Return [x, y] of the center of cell containing provided text 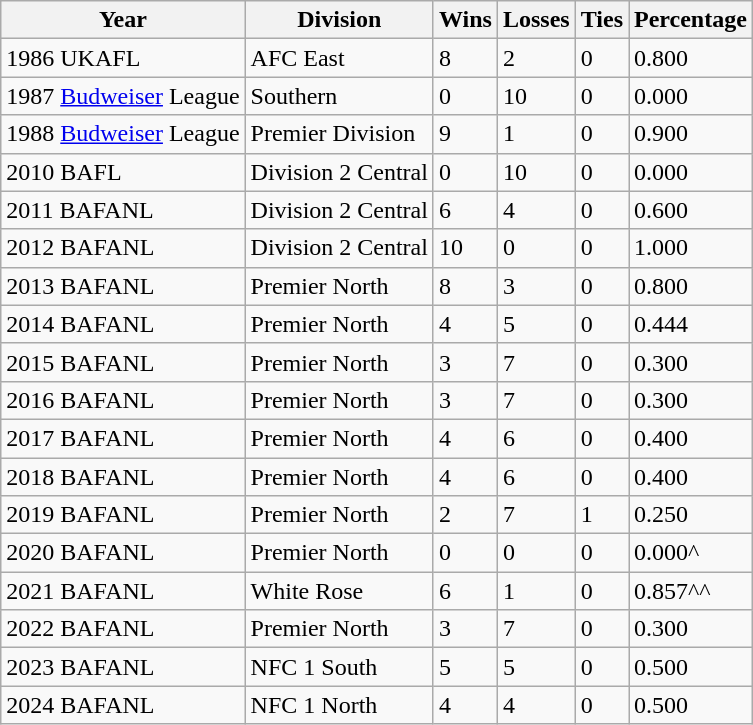
White Rose [339, 591]
Percentage [690, 20]
2020 BAFANL [123, 553]
Southern [339, 96]
Losses [536, 20]
2012 BAFANL [123, 248]
Premier Division [339, 134]
NFC 1 South [339, 667]
1986 UKAFL [123, 58]
2022 BAFANL [123, 629]
0.600 [690, 210]
Wins [465, 20]
1987 Budweiser League [123, 96]
2015 BAFANL [123, 362]
2014 BAFANL [123, 324]
2019 BAFANL [123, 515]
AFC East [339, 58]
2018 BAFANL [123, 477]
2016 BAFANL [123, 400]
0.857^^ [690, 591]
2017 BAFANL [123, 438]
2010 BAFL [123, 172]
2023 BAFANL [123, 667]
0.444 [690, 324]
2021 BAFANL [123, 591]
0.900 [690, 134]
0.000^ [690, 553]
1.000 [690, 248]
Ties [602, 20]
1988 Budweiser League [123, 134]
9 [465, 134]
Division [339, 20]
2013 BAFANL [123, 286]
2024 BAFANL [123, 705]
0.250 [690, 515]
2011 BAFANL [123, 210]
Year [123, 20]
NFC 1 North [339, 705]
